Return the [X, Y] coordinate for the center point of the cell that contains the specified text.  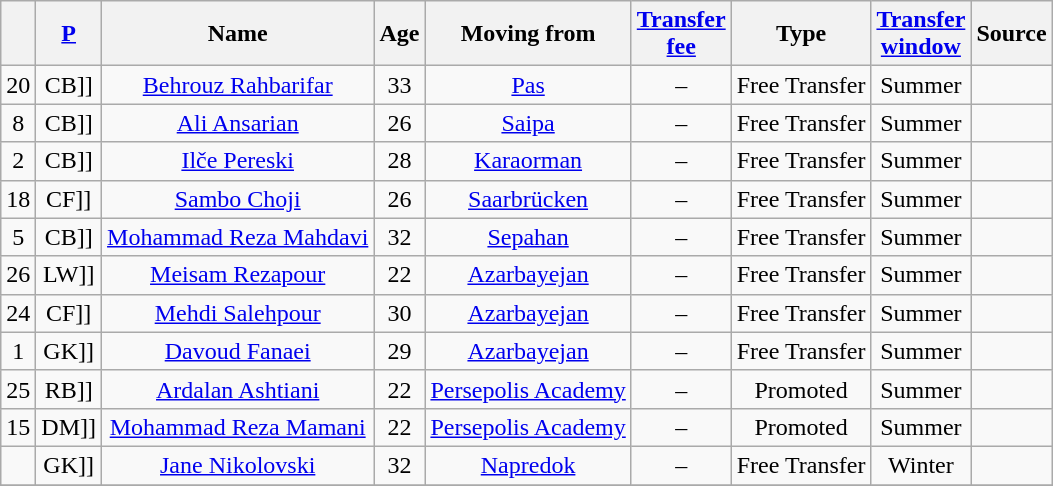
Moving from [528, 34]
DM]] [69, 427]
Sambo Choji [238, 199]
Saipa [528, 123]
Jane Nikolovski [238, 465]
25 [18, 389]
Meisam Rezapour [238, 275]
1 [18, 351]
Winter [921, 465]
Napredok [528, 465]
Transferfee [681, 34]
Ali Ansarian [238, 123]
Ardalan Ashtiani [238, 389]
RB]] [69, 389]
Mohammad Reza Mamani [238, 427]
8 [18, 123]
33 [400, 85]
Karaorman [528, 161]
Name [238, 34]
Mohammad Reza Mahdavi [238, 237]
2 [18, 161]
28 [400, 161]
P [69, 34]
Mehdi Salehpour [238, 313]
Ilče Pereski [238, 161]
Transferwindow [921, 34]
18 [18, 199]
Sepahan [528, 237]
29 [400, 351]
20 [18, 85]
Source [1012, 34]
LW]] [69, 275]
Pas [528, 85]
Age [400, 34]
Type [801, 34]
30 [400, 313]
Davoud Fanaei [238, 351]
Behrouz Rahbarifar [238, 85]
15 [18, 427]
Saarbrücken [528, 199]
5 [18, 237]
24 [18, 313]
